Capture the cell that displays the provided text and extract its [X, Y] central coordinate. 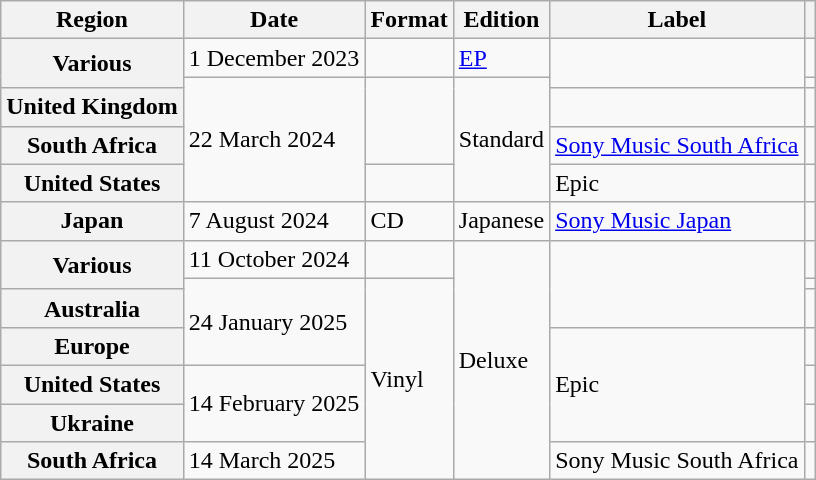
7 August 2024 [274, 221]
Sony Music Japan [677, 221]
14 February 2025 [274, 403]
Ukraine [92, 423]
Region [92, 20]
14 March 2025 [274, 461]
1 December 2023 [274, 58]
Japan [92, 221]
Date [274, 20]
24 January 2025 [274, 322]
11 October 2024 [274, 259]
Label [677, 20]
Format [409, 20]
Deluxe [501, 360]
Vinyl [409, 378]
Edition [501, 20]
CD [409, 221]
EP [501, 58]
United Kingdom [92, 107]
Standard [501, 140]
Japanese [501, 221]
22 March 2024 [274, 140]
Australia [92, 308]
Europe [92, 346]
